For the text-containing cell, return its midpoint in [X, Y] coordinate format. 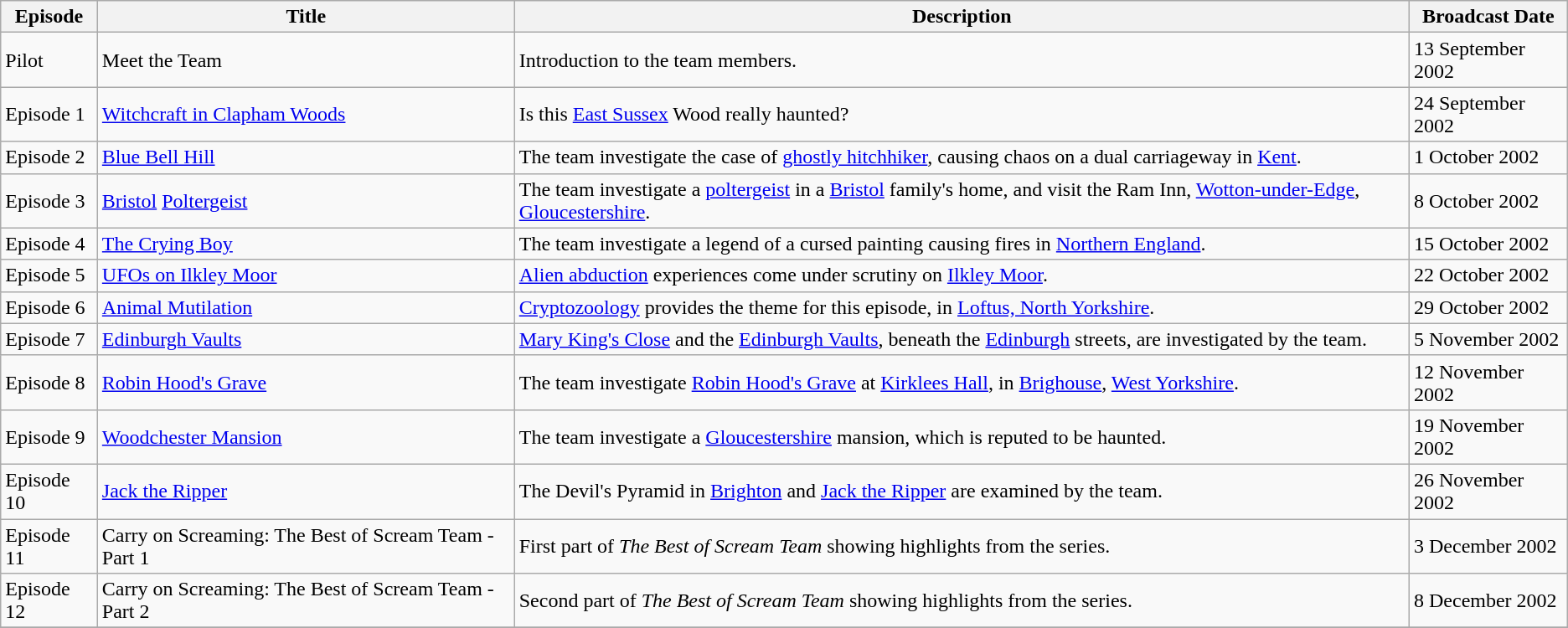
Description [962, 17]
24 September 2002 [1488, 114]
Mary King's Close and the Edinburgh Vaults, beneath the Edinburgh streets, are investigated by the team. [962, 339]
Episode 1 [49, 114]
Jack the Ripper [306, 491]
29 October 2002 [1488, 307]
The team investigate Robin Hood's Grave at Kirklees Hall, in Brighouse, West Yorkshire. [962, 382]
Episode [49, 17]
The Devil's Pyramid in Brighton and Jack the Ripper are examined by the team. [962, 491]
Episode 9 [49, 437]
The team investigate a Gloucestershire mansion, which is reputed to be haunted. [962, 437]
3 December 2002 [1488, 546]
Meet the Team [306, 60]
Carry on Screaming: The Best of Scream Team - Part 2 [306, 601]
8 December 2002 [1488, 601]
Broadcast Date [1488, 17]
Animal Mutilation [306, 307]
13 September 2002 [1488, 60]
Bristol Poltergeist [306, 201]
Robin Hood's Grave [306, 382]
Alien abduction experiences come under scrutiny on Ilkley Moor. [962, 275]
Episode 11 [49, 546]
22 October 2002 [1488, 275]
8 October 2002 [1488, 201]
The team investigate a legend of a cursed painting causing fires in Northern England. [962, 244]
Episode 3 [49, 201]
Edinburgh Vaults [306, 339]
The team investigate the case of ghostly hitchhiker, causing chaos on a dual carriageway in Kent. [962, 157]
1 October 2002 [1488, 157]
Pilot [49, 60]
Episode 4 [49, 244]
Second part of The Best of Scream Team showing highlights from the series. [962, 601]
UFOs on Ilkley Moor [306, 275]
19 November 2002 [1488, 437]
Episode 6 [49, 307]
Episode 10 [49, 491]
The Crying Boy [306, 244]
Episode 2 [49, 157]
Introduction to the team members. [962, 60]
Cryptozoology provides the theme for this episode, in Loftus, North Yorkshire. [962, 307]
15 October 2002 [1488, 244]
Carry on Screaming: The Best of Scream Team - Part 1 [306, 546]
Episode 8 [49, 382]
26 November 2002 [1488, 491]
Woodchester Mansion [306, 437]
Witchcraft in Clapham Woods [306, 114]
5 November 2002 [1488, 339]
Blue Bell Hill [306, 157]
Episode 12 [49, 601]
Episode 7 [49, 339]
The team investigate a poltergeist in a Bristol family's home, and visit the Ram Inn, Wotton-under-Edge, Gloucestershire. [962, 201]
Is this East Sussex Wood really haunted? [962, 114]
Episode 5 [49, 275]
Title [306, 17]
12 November 2002 [1488, 382]
First part of The Best of Scream Team showing highlights from the series. [962, 546]
